Provide the (x, y) coordinate of the cell's center where the given text is located.  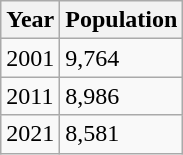
9,764 (122, 58)
Year (30, 20)
8,581 (122, 134)
2011 (30, 96)
2021 (30, 134)
2001 (30, 58)
Population (122, 20)
8,986 (122, 96)
